Provide the [x, y] coordinate of the cell's center where the given text is located.  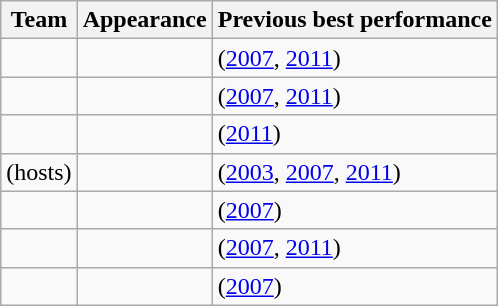
Previous best performance [354, 20]
Appearance [144, 20]
Team [39, 20]
(2003, 2007, 2011) [354, 172]
(2011) [354, 134]
(hosts) [39, 172]
